Extract the (x, y) coordinate from the center of the cell holding the provided text.  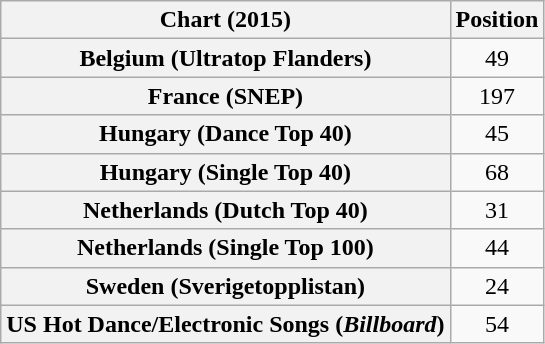
Belgium (Ultratop Flanders) (226, 58)
Sweden (Sverigetopplistan) (226, 286)
24 (497, 286)
44 (497, 248)
45 (497, 134)
Hungary (Dance Top 40) (226, 134)
54 (497, 324)
Netherlands (Dutch Top 40) (226, 210)
49 (497, 58)
Netherlands (Single Top 100) (226, 248)
Position (497, 20)
US Hot Dance/Electronic Songs (Billboard) (226, 324)
Chart (2015) (226, 20)
197 (497, 96)
68 (497, 172)
31 (497, 210)
France (SNEP) (226, 96)
Hungary (Single Top 40) (226, 172)
